Determine the (X, Y) coordinate at the center of the cell enclosing the given text.  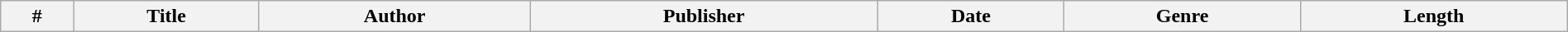
Genre (1183, 16)
Title (166, 16)
Publisher (704, 16)
# (37, 16)
Date (971, 16)
Author (394, 16)
Length (1434, 16)
